Locate the cell with the specified text and output its [X, Y] center coordinate. 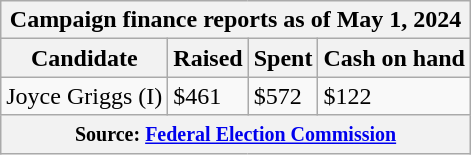
Source: Federal Election Commission [236, 134]
$461 [208, 96]
$122 [394, 96]
Raised [208, 58]
Cash on hand [394, 58]
Spent [283, 58]
Joyce Griggs (I) [84, 96]
$572 [283, 96]
Candidate [84, 58]
Campaign finance reports as of May 1, 2024 [236, 20]
